Scan for the cell matching the given text and deliver its [X, Y] coordinate at center. 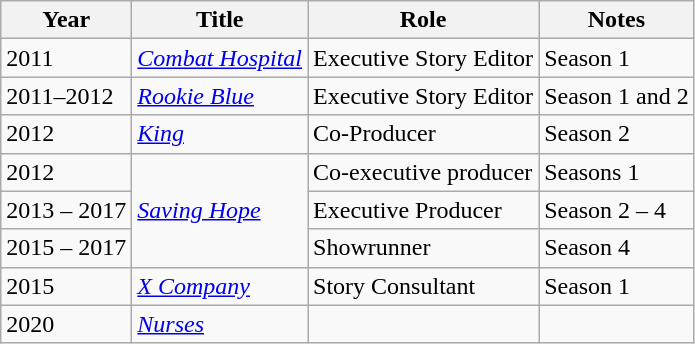
Nurses [220, 324]
Co-executive producer [424, 172]
King [220, 134]
Role [424, 20]
Seasons 1 [617, 172]
Year [66, 20]
Season 2 – 4 [617, 210]
2011 [66, 58]
X Company [220, 286]
Notes [617, 20]
Saving Hope [220, 210]
Story Consultant [424, 286]
Executive Producer [424, 210]
2013 – 2017 [66, 210]
Title [220, 20]
2020 [66, 324]
2015 [66, 286]
Rookie Blue [220, 96]
2015 – 2017 [66, 248]
Combat Hospital [220, 58]
2011–2012 [66, 96]
Co-Producer [424, 134]
Season 4 [617, 248]
Season 1 and 2 [617, 96]
Season 2 [617, 134]
Showrunner [424, 248]
